From the cell containing the given text, extract its center point as [x, y] coordinate. 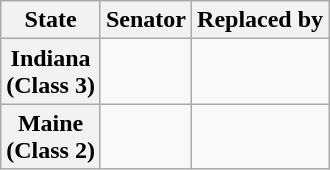
Senator [146, 20]
Indiana(Class 3) [51, 72]
Maine(Class 2) [51, 136]
State [51, 20]
Replaced by [260, 20]
